Find where the given text appears and provide that cell's center as (x, y) coordinate. 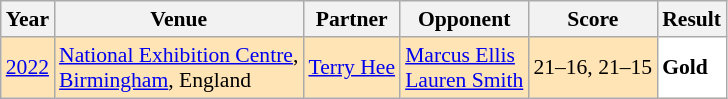
National Exhibition Centre,Birmingham, England (178, 68)
Year (28, 19)
21–16, 21–15 (592, 68)
Venue (178, 19)
2022 (28, 68)
Partner (352, 19)
Score (592, 19)
Marcus Ellis Lauren Smith (464, 68)
Terry Hee (352, 68)
Result (692, 19)
Opponent (464, 19)
Gold (692, 68)
